Return (x, y) of the center of cell containing provided text 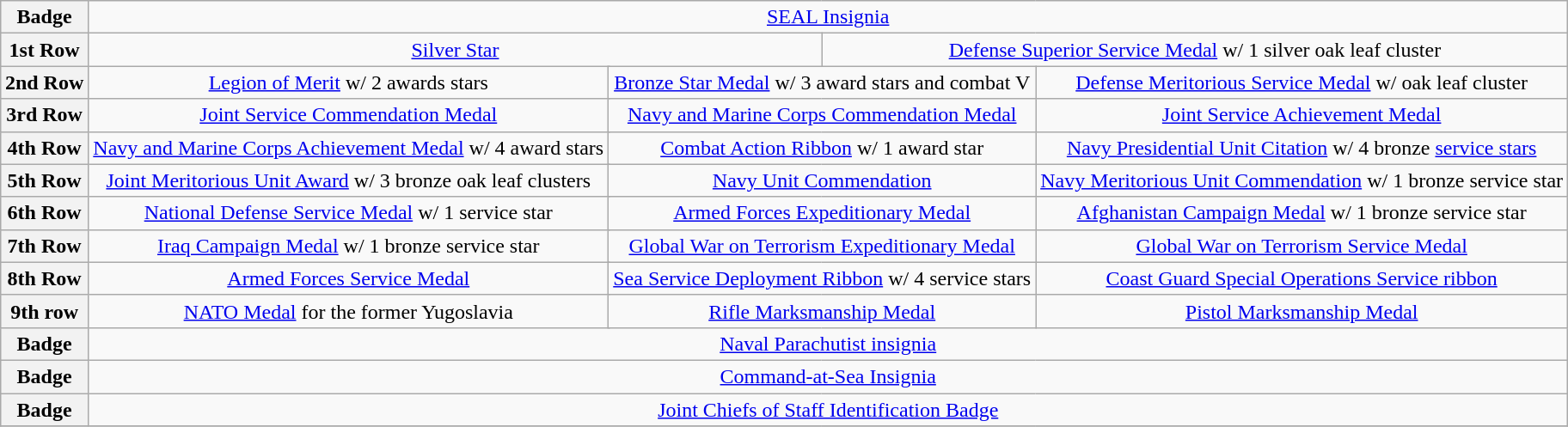
3rd Row (44, 115)
Pistol Marksmanship Medal (1302, 311)
Silver Star (456, 50)
Navy and Marine Corps Commendation Medal (822, 115)
Combat Action Ribbon w/ 1 award star (822, 148)
Naval Parachutist insignia (829, 344)
Legion of Merit w/ 2 awards stars (349, 82)
Defense Superior Service Medal w/ 1 silver oak leaf cluster (1195, 50)
Navy and Marine Corps Achievement Medal w/ 4 award stars (349, 148)
2nd Row (44, 82)
Armed Forces Service Medal (349, 278)
SEAL Insignia (829, 17)
Rifle Marksmanship Medal (822, 311)
Iraq Campaign Medal w/ 1 bronze service star (349, 246)
NATO Medal for the former Yugoslavia (349, 311)
9th row (44, 311)
Joint Service Commendation Medal (349, 115)
Joint Service Achievement Medal (1302, 115)
Sea Service Deployment Ribbon w/ 4 service stars (822, 278)
8th Row (44, 278)
Coast Guard Special Operations Service ribbon (1302, 278)
Bronze Star Medal w/ 3 award stars and combat V (822, 82)
Global War on Terrorism Service Medal (1302, 246)
6th Row (44, 213)
5th Row (44, 180)
Joint Chiefs of Staff Identification Badge (829, 410)
Afghanistan Campaign Medal w/ 1 bronze service star (1302, 213)
1st Row (44, 50)
Joint Meritorious Unit Award w/ 3 bronze oak leaf clusters (349, 180)
Global War on Terrorism Expeditionary Medal (822, 246)
Armed Forces Expeditionary Medal (822, 213)
7th Row (44, 246)
Navy Unit Commendation (822, 180)
Command-at-Sea Insignia (829, 376)
Navy Meritorious Unit Commendation w/ 1 bronze service star (1302, 180)
National Defense Service Medal w/ 1 service star (349, 213)
Navy Presidential Unit Citation w/ 4 bronze service stars (1302, 148)
4th Row (44, 148)
Defense Meritorious Service Medal w/ oak leaf cluster (1302, 82)
